Find where the given text appears and provide that cell's center as (X, Y) coordinate. 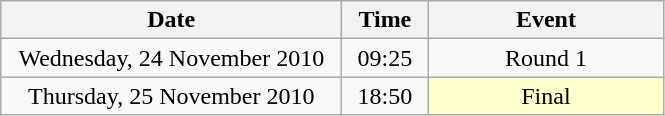
Date (172, 20)
Final (546, 96)
18:50 (385, 96)
Round 1 (546, 58)
09:25 (385, 58)
Event (546, 20)
Wednesday, 24 November 2010 (172, 58)
Time (385, 20)
Thursday, 25 November 2010 (172, 96)
